Pinpoint the cell where the given text exists, returning its (x, y) midpoint coordinate. 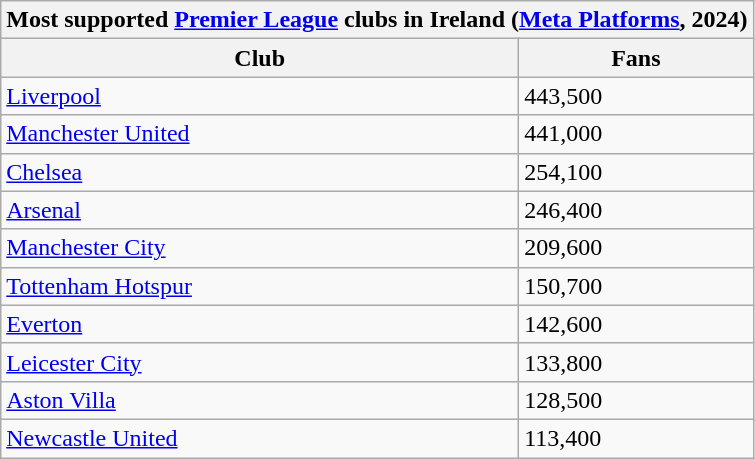
150,700 (636, 286)
Leicester City (260, 362)
246,400 (636, 210)
Everton (260, 324)
133,800 (636, 362)
128,500 (636, 400)
443,500 (636, 96)
254,100 (636, 172)
Arsenal (260, 210)
Tottenham Hotspur (260, 286)
209,600 (636, 248)
Aston Villa (260, 400)
Most supported Premier League clubs in Ireland (Meta Platforms, 2024) (377, 20)
Club (260, 58)
441,000 (636, 134)
Chelsea (260, 172)
Manchester City (260, 248)
113,400 (636, 438)
142,600 (636, 324)
Newcastle United (260, 438)
Fans (636, 58)
Manchester United (260, 134)
Liverpool (260, 96)
